Return [X, Y] of the center of cell containing provided text 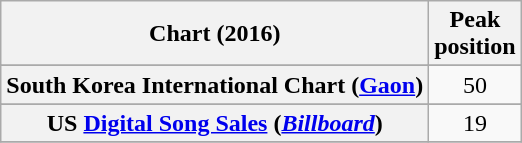
Chart (2016) [215, 34]
50 [475, 85]
US Digital Song Sales (Billboard) [215, 123]
South Korea International Chart (Gaon) [215, 85]
19 [475, 123]
Peak position [475, 34]
